Pinpoint the cell where the given text exists, returning its (X, Y) midpoint coordinate. 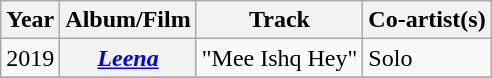
Track (280, 20)
Album/Film (128, 20)
Year (30, 20)
"Mee Ishq Hey" (280, 58)
Solo (427, 58)
Leena (128, 58)
Co-artist(s) (427, 20)
2019 (30, 58)
